Identify which cell holds the provided text, then report its (x, y) central coordinate. 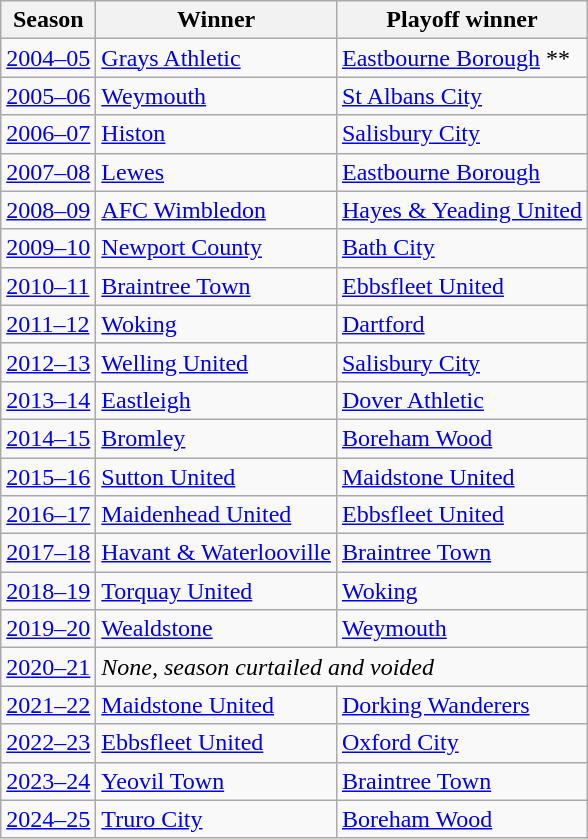
2023–24 (48, 781)
2016–17 (48, 515)
Hayes & Yeading United (462, 210)
2021–22 (48, 705)
None, season curtailed and voided (342, 667)
St Albans City (462, 96)
Welling United (216, 362)
2007–08 (48, 172)
2018–19 (48, 591)
2022–23 (48, 743)
2024–25 (48, 819)
2020–21 (48, 667)
Wealdstone (216, 629)
Eastleigh (216, 400)
2015–16 (48, 477)
Lewes (216, 172)
2006–07 (48, 134)
Torquay United (216, 591)
Histon (216, 134)
Eastbourne Borough (462, 172)
Winner (216, 20)
Truro City (216, 819)
Maidenhead United (216, 515)
2017–18 (48, 553)
2013–14 (48, 400)
Havant & Waterlooville (216, 553)
2010–11 (48, 286)
Eastbourne Borough ** (462, 58)
2008–09 (48, 210)
Bath City (462, 248)
2019–20 (48, 629)
2004–05 (48, 58)
Yeovil Town (216, 781)
Dover Athletic (462, 400)
2014–15 (48, 438)
Season (48, 20)
Sutton United (216, 477)
Dartford (462, 324)
Newport County (216, 248)
Dorking Wanderers (462, 705)
Grays Athletic (216, 58)
AFC Wimbledon (216, 210)
Oxford City (462, 743)
Playoff winner (462, 20)
2012–13 (48, 362)
2011–12 (48, 324)
2005–06 (48, 96)
Bromley (216, 438)
2009–10 (48, 248)
